Pinpoint the cell where the given text exists, returning its (x, y) midpoint coordinate. 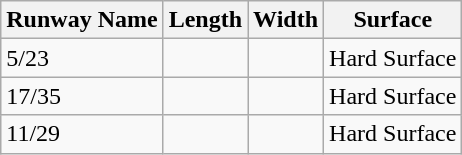
Width (286, 20)
Surface (393, 20)
Length (205, 20)
17/35 (82, 96)
Runway Name (82, 20)
5/23 (82, 58)
11/29 (82, 134)
